Capture the cell that displays the provided text and extract its (X, Y) central coordinate. 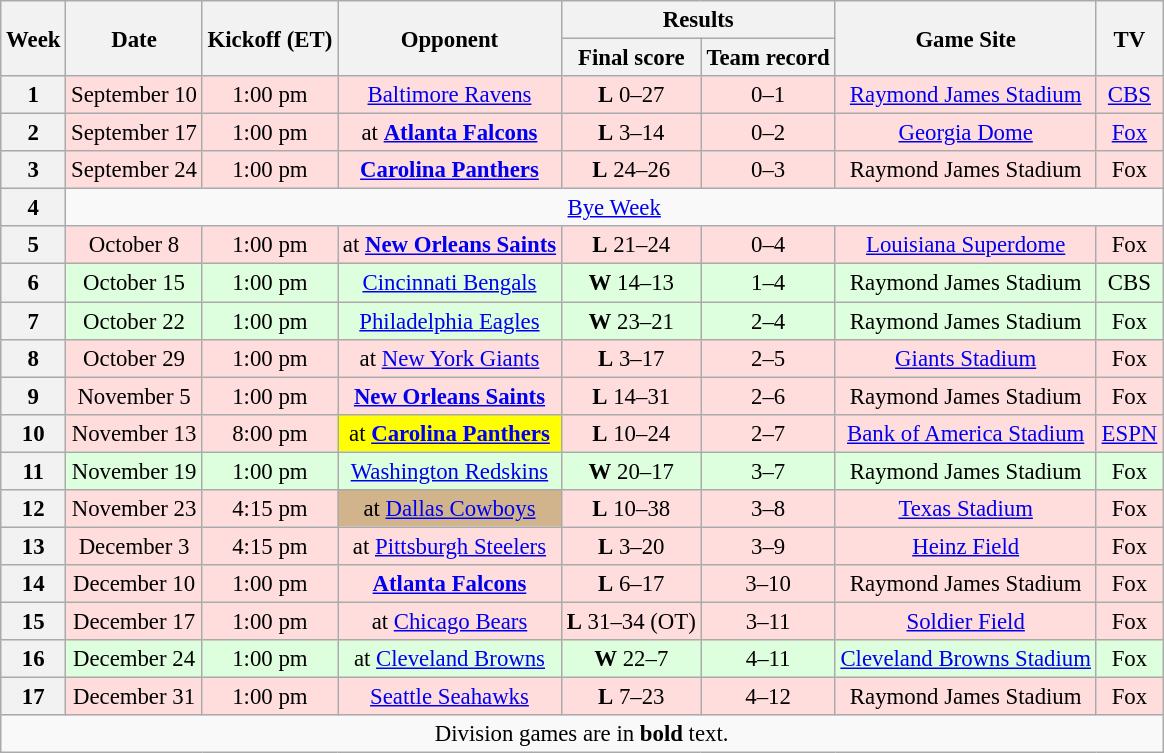
3–10 (768, 584)
8 (34, 358)
TV (1129, 38)
Soldier Field (966, 621)
ESPN (1129, 433)
Philadelphia Eagles (450, 321)
8:00 pm (270, 433)
December 10 (134, 584)
at Dallas Cowboys (450, 509)
L 6–17 (631, 584)
October 8 (134, 245)
1 (34, 95)
November 5 (134, 396)
W 22–7 (631, 659)
at New Orleans Saints (450, 245)
December 24 (134, 659)
Final score (631, 58)
November 23 (134, 509)
4–12 (768, 697)
L 10–38 (631, 509)
3 (34, 170)
Giants Stadium (966, 358)
Results (698, 20)
6 (34, 283)
13 (34, 546)
Opponent (450, 38)
December 31 (134, 697)
17 (34, 697)
Week (34, 38)
3–7 (768, 471)
Cleveland Browns Stadium (966, 659)
October 22 (134, 321)
4 (34, 208)
Kickoff (ET) (270, 38)
Louisiana Superdome (966, 245)
2–6 (768, 396)
2–7 (768, 433)
at Chicago Bears (450, 621)
L 10–24 (631, 433)
0–4 (768, 245)
15 (34, 621)
October 15 (134, 283)
Cincinnati Bengals (450, 283)
0–3 (768, 170)
Heinz Field (966, 546)
L 14–31 (631, 396)
3–11 (768, 621)
Bank of America Stadium (966, 433)
Team record (768, 58)
L 24–26 (631, 170)
Division games are in bold text. (582, 734)
W 20–17 (631, 471)
2–5 (768, 358)
September 10 (134, 95)
December 3 (134, 546)
7 (34, 321)
1–4 (768, 283)
Game Site (966, 38)
at Cleveland Browns (450, 659)
at Atlanta Falcons (450, 133)
at Carolina Panthers (450, 433)
16 (34, 659)
4–11 (768, 659)
3–8 (768, 509)
November 19 (134, 471)
at New York Giants (450, 358)
L 31–34 (OT) (631, 621)
5 (34, 245)
September 17 (134, 133)
Georgia Dome (966, 133)
10 (34, 433)
New Orleans Saints (450, 396)
L 3–20 (631, 546)
L 3–14 (631, 133)
September 24 (134, 170)
L 21–24 (631, 245)
L 3–17 (631, 358)
W 23–21 (631, 321)
December 17 (134, 621)
Date (134, 38)
W 14–13 (631, 283)
Texas Stadium (966, 509)
November 13 (134, 433)
0–1 (768, 95)
L 0–27 (631, 95)
2–4 (768, 321)
14 (34, 584)
Atlanta Falcons (450, 584)
October 29 (134, 358)
12 (34, 509)
11 (34, 471)
Baltimore Ravens (450, 95)
Washington Redskins (450, 471)
9 (34, 396)
at Pittsburgh Steelers (450, 546)
L 7–23 (631, 697)
2 (34, 133)
Carolina Panthers (450, 170)
0–2 (768, 133)
Seattle Seahawks (450, 697)
Bye Week (614, 208)
3–9 (768, 546)
